Scan for the cell matching the given text and deliver its (X, Y) coordinate at center. 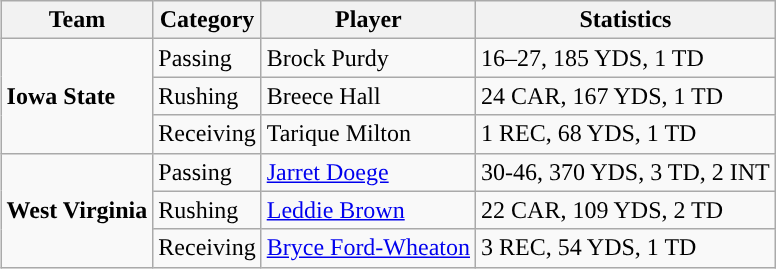
24 CAR, 167 YDS, 1 TD (626, 96)
Iowa State (77, 96)
Team (77, 20)
West Virginia (77, 210)
30-46, 370 YDS, 3 TD, 2 INT (626, 172)
Tarique Milton (368, 134)
Breece Hall (368, 96)
16–27, 185 YDS, 1 TD (626, 58)
Player (368, 20)
Jarret Doege (368, 172)
3 REC, 54 YDS, 1 TD (626, 248)
Leddie Brown (368, 210)
1 REC, 68 YDS, 1 TD (626, 134)
22 CAR, 109 YDS, 2 TD (626, 210)
Category (207, 20)
Brock Purdy (368, 58)
Statistics (626, 20)
Bryce Ford-Wheaton (368, 248)
